Detect which cell encompasses the target text, then output its (X, Y) center coordinate. 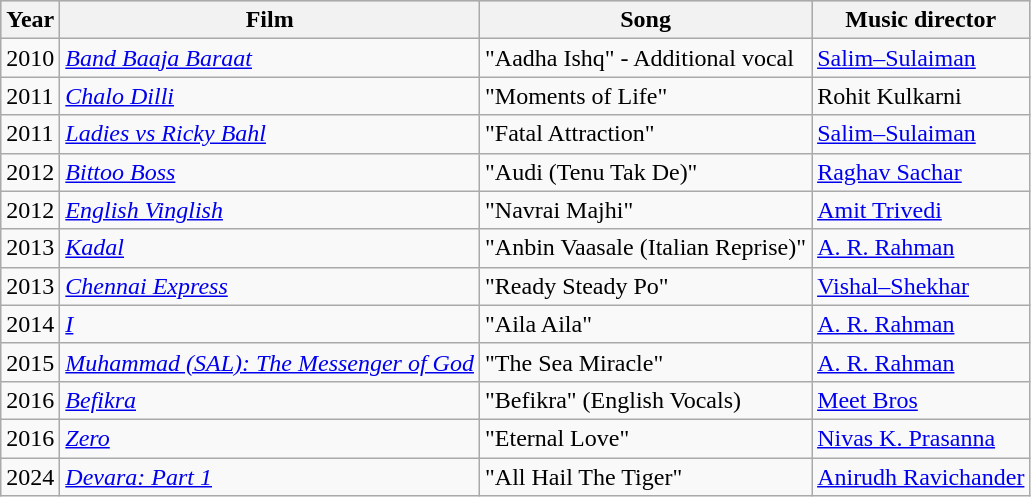
"Befikra" (English Vocals) (645, 400)
Anirudh Ravichander (921, 477)
Bittoo Boss (270, 172)
Vishal–Shekhar (921, 286)
Film (270, 20)
English Vinglish (270, 210)
Chalo Dilli (270, 96)
Amit Trivedi (921, 210)
Muhammad (SAL): The Messenger of God (270, 362)
2015 (30, 362)
Year (30, 20)
2014 (30, 324)
Music director (921, 20)
"Aadha Ishq" - Additional vocal (645, 58)
2010 (30, 58)
Band Baaja Baraat (270, 58)
Meet Bros (921, 400)
"Audi (Tenu Tak De)" (645, 172)
"Ready Steady Po" (645, 286)
"Anbin Vaasale (Italian Reprise)" (645, 248)
2024 (30, 477)
Kadal (270, 248)
"Aila Aila" (645, 324)
Befikra (270, 400)
Chennai Express (270, 286)
"Moments of Life" (645, 96)
"All Hail The Tiger" (645, 477)
Song (645, 20)
Devara: Part 1 (270, 477)
Nivas K. Prasanna (921, 438)
Raghav Sachar (921, 172)
"The Sea Miracle" (645, 362)
I (270, 324)
"Eternal Love" (645, 438)
Ladies vs Ricky Bahl (270, 134)
"Fatal Attraction" (645, 134)
"Navrai Majhi" (645, 210)
Rohit Kulkarni (921, 96)
Zero (270, 438)
